Output the [X, Y] coordinate of the center of the cell containing the given text.  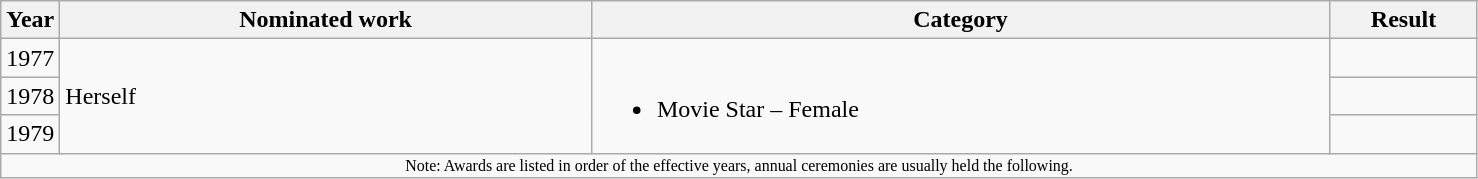
Herself [326, 96]
Result [1404, 20]
Note: Awards are listed in order of the effective years, annual ceremonies are usually held the following. [740, 165]
Nominated work [326, 20]
Movie Star – Female [960, 96]
Year [30, 20]
1979 [30, 134]
1978 [30, 96]
1977 [30, 58]
Category [960, 20]
